Find where the given text appears and provide that cell's center as [x, y] coordinate. 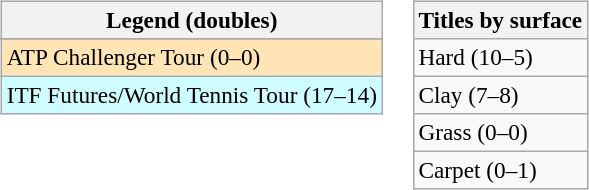
Clay (7–8) [500, 95]
Hard (10–5) [500, 57]
Grass (0–0) [500, 133]
Carpet (0–1) [500, 171]
Legend (doubles) [192, 20]
ATP Challenger Tour (0–0) [192, 57]
Titles by surface [500, 20]
ITF Futures/World Tennis Tour (17–14) [192, 95]
